Scan for the cell matching the given text and deliver its [X, Y] coordinate at center. 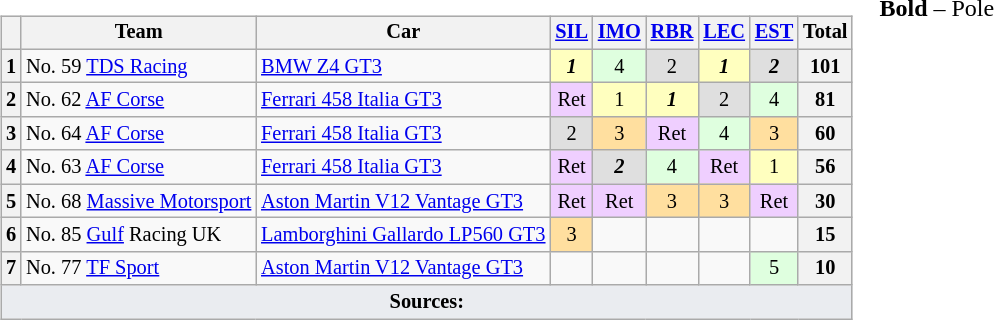
No. 62 AF Corse [138, 100]
No. 77 TF Sport [138, 268]
56 [825, 167]
Sources: [426, 302]
Lamborghini Gallardo LP560 GT3 [403, 235]
No. 63 AF Corse [138, 167]
IMO [620, 33]
60 [825, 134]
SIL [572, 33]
LEC [724, 33]
Car [403, 33]
101 [825, 66]
No. 68 Massive Motorsport [138, 201]
No. 85 Gulf Racing UK [138, 235]
No. 64 AF Corse [138, 134]
No. 59 TDS Racing [138, 66]
15 [825, 235]
BMW Z4 GT3 [403, 66]
30 [825, 201]
Team [138, 33]
10 [825, 268]
81 [825, 100]
EST [774, 33]
RBR [672, 33]
6 [11, 235]
Total [825, 33]
7 [11, 268]
